For the text-containing cell, return its midpoint in (X, Y) coordinate format. 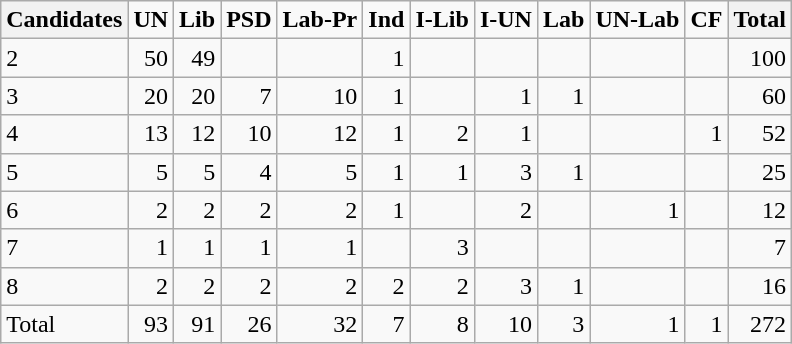
91 (198, 324)
32 (320, 324)
Candidates (64, 20)
25 (760, 172)
60 (760, 96)
I-UN (506, 20)
100 (760, 58)
I-Lib (442, 20)
16 (760, 286)
49 (198, 58)
Ind (386, 20)
52 (760, 134)
UN (151, 20)
26 (249, 324)
50 (151, 58)
Lab-Pr (320, 20)
CF (706, 20)
Lib (198, 20)
93 (151, 324)
13 (151, 134)
272 (760, 324)
PSD (249, 20)
6 (64, 210)
UN-Lab (638, 20)
Lab (563, 20)
